Capture the cell that displays the provided text and extract its (X, Y) central coordinate. 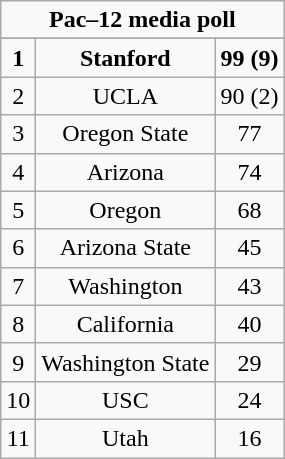
7 (18, 286)
8 (18, 324)
10 (18, 400)
6 (18, 248)
99 (9) (250, 58)
43 (250, 286)
California (126, 324)
Washington (126, 286)
9 (18, 362)
USC (126, 400)
77 (250, 134)
11 (18, 438)
Stanford (126, 58)
Arizona (126, 172)
90 (2) (250, 96)
29 (250, 362)
Utah (126, 438)
Oregon State (126, 134)
4 (18, 172)
24 (250, 400)
68 (250, 210)
16 (250, 438)
Pac–12 media poll (142, 20)
1 (18, 58)
45 (250, 248)
UCLA (126, 96)
3 (18, 134)
5 (18, 210)
Arizona State (126, 248)
40 (250, 324)
74 (250, 172)
2 (18, 96)
Oregon (126, 210)
Washington State (126, 362)
